For the text-containing cell, return its midpoint in [X, Y] coordinate format. 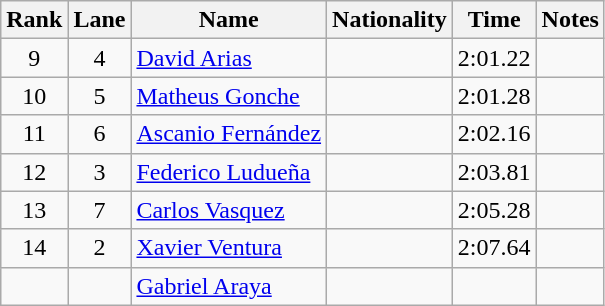
2:05.28 [494, 210]
Gabriel Araya [229, 286]
2:02.16 [494, 134]
Nationality [390, 20]
13 [34, 210]
Rank [34, 20]
Notes [570, 20]
David Arias [229, 58]
2:01.28 [494, 96]
2 [100, 248]
2:01.22 [494, 58]
Name [229, 20]
14 [34, 248]
5 [100, 96]
7 [100, 210]
11 [34, 134]
10 [34, 96]
2:03.81 [494, 172]
Time [494, 20]
12 [34, 172]
Xavier Ventura [229, 248]
Lane [100, 20]
6 [100, 134]
4 [100, 58]
Carlos Vasquez [229, 210]
Federico Ludueña [229, 172]
3 [100, 172]
Matheus Gonche [229, 96]
9 [34, 58]
Ascanio Fernández [229, 134]
2:07.64 [494, 248]
